From the cell containing the given text, extract its center point as (X, Y) coordinate. 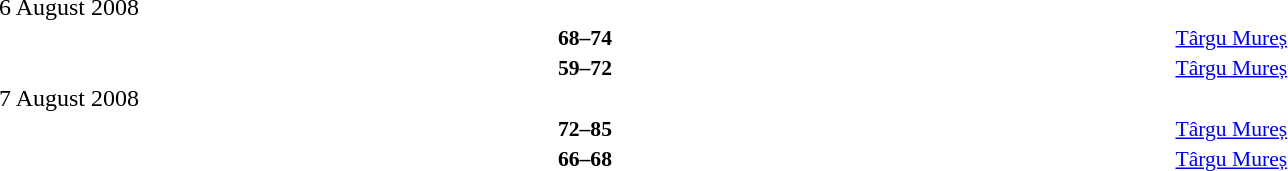
72–85 (584, 129)
68–74 (584, 38)
59–72 (584, 68)
